Extract the (X, Y) coordinate from the center of the cell holding the provided text.  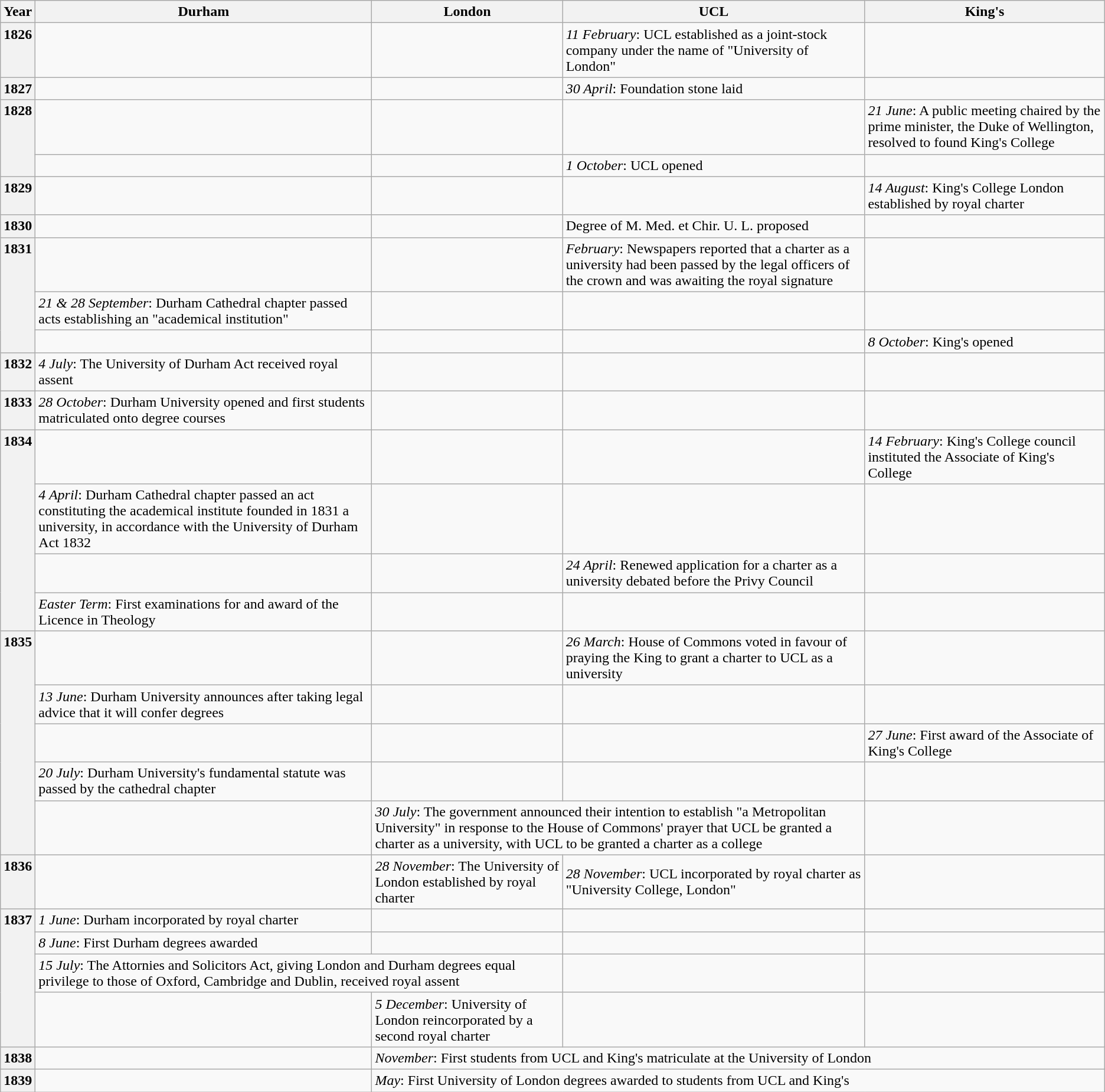
1 June: Durham incorporated by royal charter (204, 920)
1832 (18, 372)
Easter Term: First examinations for and award of the Licence in Theology (204, 612)
May: First University of London degrees awarded to students from UCL and King's (738, 1080)
28 November: The University of London established by royal charter (467, 882)
February: Newspapers reported that a charter as a university had been passed by the legal officers of the crown and was awaiting the royal signature (714, 264)
14 August: King's College London established by royal charter (985, 196)
5 December: University of London reincorporated by a second royal charter (467, 1019)
1828 (18, 138)
1836 (18, 882)
27 June: First award of the Associate of King's College (985, 743)
London (467, 12)
1834 (18, 530)
26 March: House of Commons voted in favour of praying the King to grant a charter to UCL as a university (714, 658)
Durham (204, 12)
24 April: Renewed application for a charter as a university debated before the Privy Council (714, 574)
11 February: UCL established as a joint-stock company under the name of "University of London" (714, 50)
1829 (18, 196)
1 October: UCL opened (714, 165)
8 June: First Durham degrees awarded (204, 943)
King's (985, 12)
1827 (18, 89)
21 & 28 September: Durham Cathedral chapter passed acts establishing an "academical institution" (204, 310)
28 October: Durham University opened and first students matriculated onto degree courses (204, 410)
21 June: A public meeting chaired by the prime minister, the Duke of Wellington, resolved to found King's College (985, 127)
November: First students from UCL and King's matriculate at the University of London (738, 1058)
28 November: UCL incorporated by royal charter as "University College, London" (714, 882)
13 June: Durham University announces after taking legal advice that it will confer degrees (204, 705)
1826 (18, 50)
20 July: Durham University's fundamental statute was passed by the cathedral chapter (204, 782)
1839 (18, 1080)
1838 (18, 1058)
1833 (18, 410)
8 October: King's opened (985, 341)
1830 (18, 226)
1837 (18, 977)
4 July: The University of Durham Act received royal assent (204, 372)
30 April: Foundation stone laid (714, 89)
1831 (18, 295)
1835 (18, 743)
Year (18, 12)
UCL (714, 12)
14 February: King's College council instituted the Associate of King's College (985, 457)
Degree of M. Med. et Chir. U. L. proposed (714, 226)
